Detect which cell encompasses the target text, then output its (x, y) center coordinate. 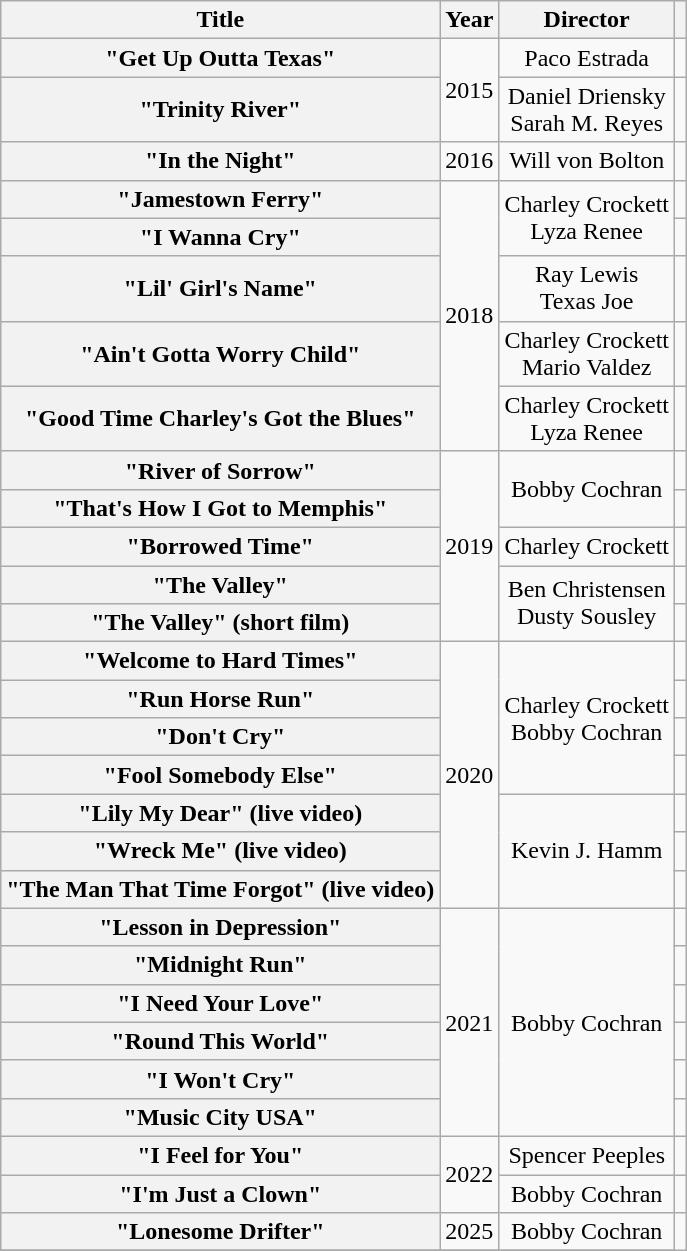
2018 (470, 316)
"The Man That Time Forgot" (live video) (220, 889)
"Lily My Dear" (live video) (220, 813)
2022 (470, 1174)
2025 (470, 1232)
"Music City USA" (220, 1117)
Will von Bolton (587, 161)
Year (470, 20)
"Run Horse Run" (220, 699)
"I Won't Cry" (220, 1079)
Charley CrockettBobby Cochran (587, 718)
2016 (470, 161)
"Good Time Charley's Got the Blues" (220, 418)
"I Need Your Love" (220, 1003)
"Lil' Girl's Name" (220, 288)
"I Feel for You" (220, 1155)
Daniel DrienskySarah M. Reyes (587, 110)
"River of Sorrow" (220, 470)
"In the Night" (220, 161)
"The Valley" (220, 585)
Title (220, 20)
"I Wanna Cry" (220, 237)
"Lonesome Drifter" (220, 1232)
"Get Up Outta Texas" (220, 58)
"That's How I Got to Memphis" (220, 508)
Ben ChristensenDusty Sousley (587, 604)
"Jamestown Ferry" (220, 199)
"Don't Cry" (220, 737)
"Fool Somebody Else" (220, 775)
"Round This World" (220, 1041)
"Borrowed Time" (220, 546)
Kevin J. Hamm (587, 851)
Charley Crockett (587, 546)
2015 (470, 90)
"Ain't Gotta Worry Child" (220, 354)
"Trinity River" (220, 110)
2019 (470, 546)
2020 (470, 775)
"Midnight Run" (220, 965)
"Wreck Me" (live video) (220, 851)
"Lesson in Depression" (220, 927)
Director (587, 20)
Charley CrockettMario Valdez (587, 354)
"I'm Just a Clown" (220, 1193)
"Welcome to Hard Times" (220, 661)
Ray LewisTexas Joe (587, 288)
Paco Estrada (587, 58)
"The Valley" (short film) (220, 623)
Spencer Peeples (587, 1155)
2021 (470, 1022)
